For the text-containing cell, return its midpoint in [X, Y] coordinate format. 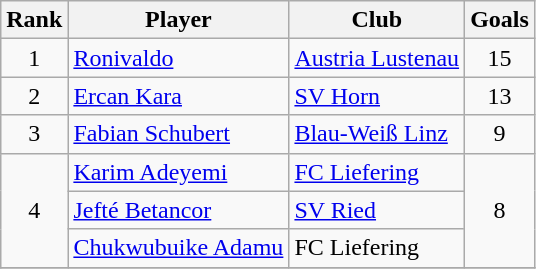
8 [500, 210]
SV Ried [377, 210]
9 [500, 134]
Fabian Schubert [178, 134]
Club [377, 20]
1 [34, 58]
Jefté Betancor [178, 210]
SV Horn [377, 96]
2 [34, 96]
Chukwubuike Adamu [178, 248]
Ercan Kara [178, 96]
Blau-Weiß Linz [377, 134]
13 [500, 96]
3 [34, 134]
15 [500, 58]
Rank [34, 20]
4 [34, 210]
Ronivaldo [178, 58]
Austria Lustenau [377, 58]
Goals [500, 20]
Karim Adeyemi [178, 172]
Player [178, 20]
